Detect which cell encompasses the target text, then output its [X, Y] center coordinate. 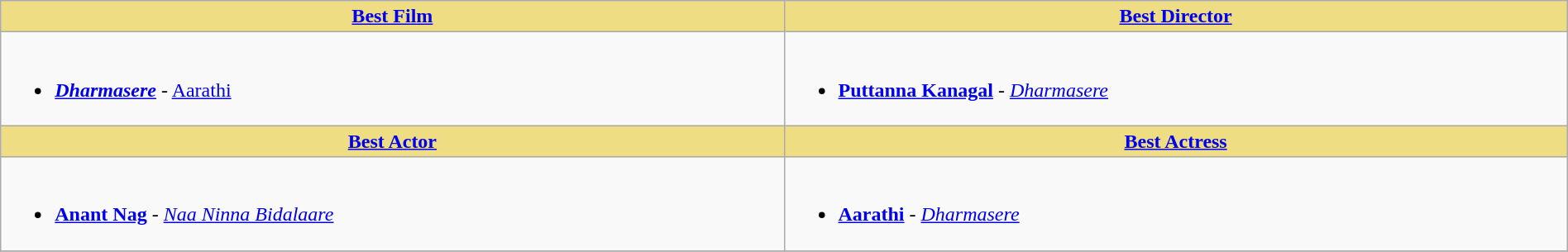
Puttanna Kanagal - Dharmasere [1176, 79]
Best Film [392, 17]
Aarathi - Dharmasere [1176, 203]
Best Actress [1176, 141]
Best Actor [392, 141]
Anant Nag - Naa Ninna Bidalaare [392, 203]
Dharmasere - Aarathi [392, 79]
Best Director [1176, 17]
